Provide the [x, y] coordinate of the cell's center where the given text is located.  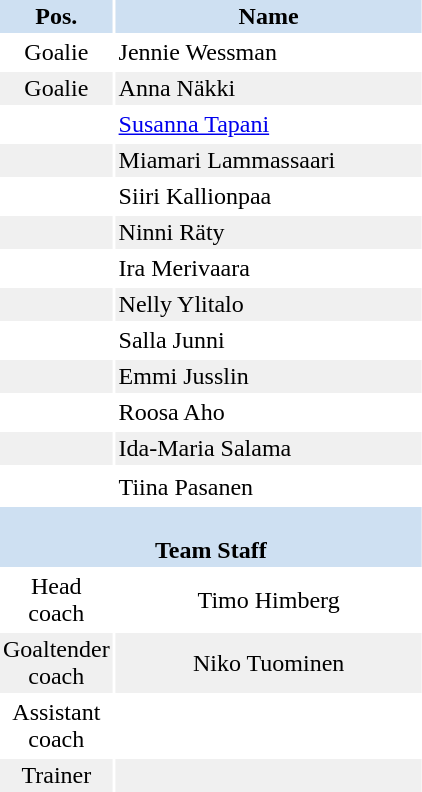
Ninni Räty [269, 232]
Salla Junni [269, 340]
Susanna Tapani [269, 124]
Emmi Jusslin [269, 376]
Ira Merivaara [269, 268]
Timo Himberg [269, 600]
Nelly Ylitalo [269, 304]
Roosa Aho [269, 412]
Goaltender coach [56, 663]
Head coach [56, 600]
Assistant coach [56, 726]
Pos. [56, 16]
Siiri Kallionpaa [269, 196]
Trainer [56, 776]
Ida-Maria Salama [269, 448]
Tiina Pasanen [269, 488]
Name [269, 16]
Team Staff [211, 537]
Miamari Lammassaari [269, 160]
Jennie Wessman [269, 52]
Niko Tuominen [269, 663]
Anna Näkki [269, 88]
